Identify which cell holds the provided text, then report its (X, Y) central coordinate. 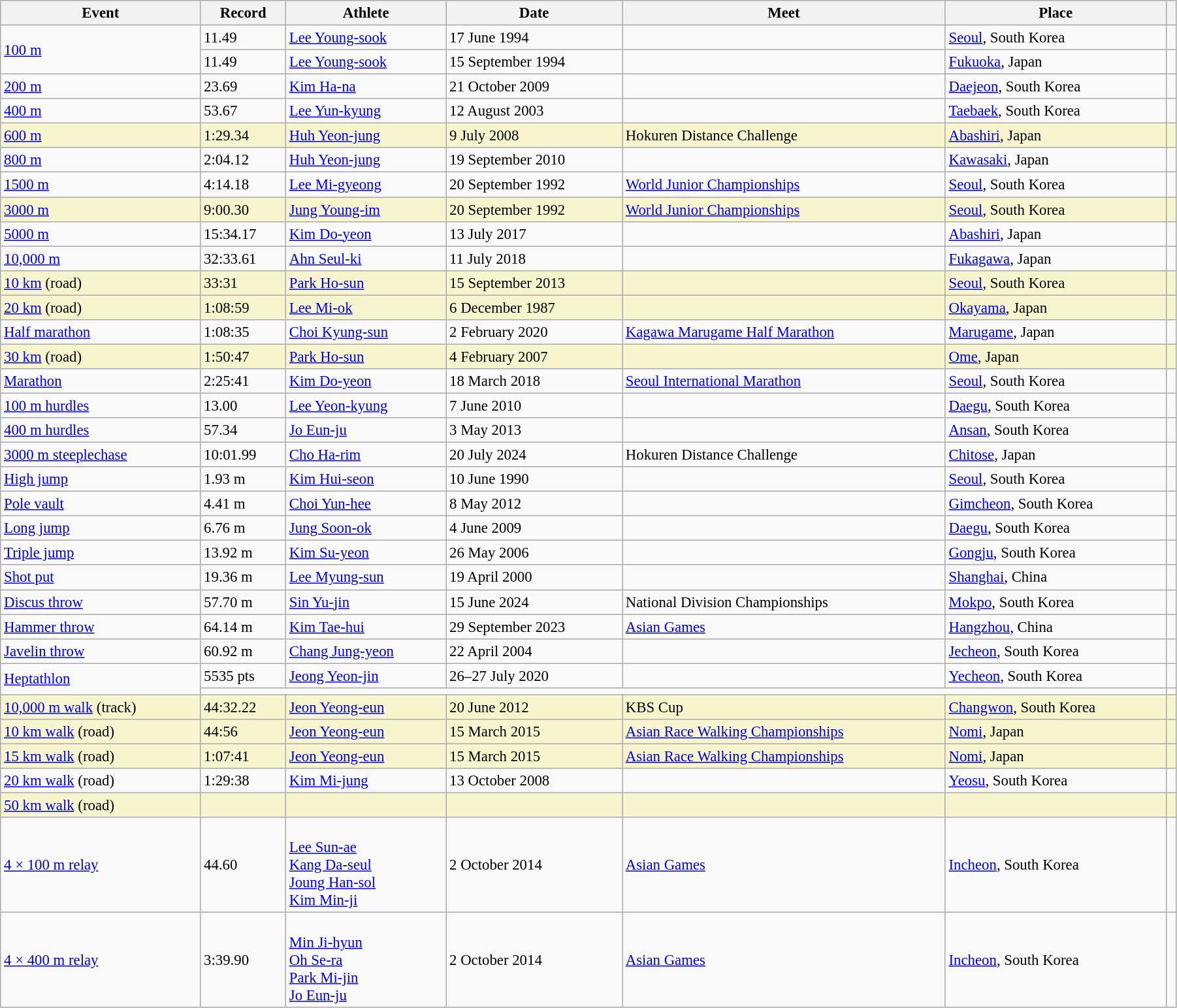
Lee Yun-kyung (366, 111)
Lee Yeon-kyung (366, 405)
Yecheon, South Korea (1056, 676)
Taebaek, South Korea (1056, 111)
Ome, Japan (1056, 356)
Hangzhou, China (1056, 627)
3 May 2013 (534, 430)
Okayama, Japan (1056, 307)
Long jump (101, 528)
10:01.99 (243, 455)
20 km walk (road) (101, 781)
10,000 m (101, 259)
Triple jump (101, 553)
400 m hurdles (101, 430)
6.76 m (243, 528)
20 July 2024 (534, 455)
1.93 m (243, 479)
26–27 July 2020 (534, 676)
Kim Mi-jung (366, 781)
15 June 2024 (534, 602)
18 March 2018 (534, 381)
400 m (101, 111)
19 April 2000 (534, 578)
Mokpo, South Korea (1056, 602)
Lee Mi-ok (366, 307)
Kim Tae-hui (366, 627)
Marugame, Japan (1056, 332)
2:04.12 (243, 160)
4:14.18 (243, 185)
10 June 1990 (534, 479)
20 km (road) (101, 307)
17 June 1994 (534, 38)
Sin Yu-jin (366, 602)
19.36 m (243, 578)
National Division Championships (784, 602)
Heptathlon (101, 679)
13.00 (243, 405)
15 September 2013 (534, 283)
15:34.17 (243, 234)
13 October 2008 (534, 781)
1:50:47 (243, 356)
22 April 2004 (534, 651)
Fukagawa, Japan (1056, 259)
2 February 2020 (534, 332)
Lee Myung-sun (366, 578)
Jung Young-im (366, 210)
57.34 (243, 430)
Lee Sun-aeKang Da-seulJoung Han-solKim Min-ji (366, 865)
8 May 2012 (534, 504)
Lee Mi-gyeong (366, 185)
33:31 (243, 283)
3:39.90 (243, 960)
Gimcheon, South Korea (1056, 504)
Kim Su-yeon (366, 553)
Half marathon (101, 332)
9:00.30 (243, 210)
4 June 2009 (534, 528)
Hammer throw (101, 627)
Choi Kyung-sun (366, 332)
Marathon (101, 381)
200 m (101, 87)
Jung Soon-ok (366, 528)
64.14 m (243, 627)
Shanghai, China (1056, 578)
Record (243, 13)
44:32.22 (243, 707)
4.41 m (243, 504)
32:33.61 (243, 259)
Yeosu, South Korea (1056, 781)
Ahn Seul-ki (366, 259)
Fukuoka, Japan (1056, 62)
Jo Eun-ju (366, 430)
Kim Hui-seon (366, 479)
44:56 (243, 732)
13.92 m (243, 553)
15 km walk (road) (101, 756)
800 m (101, 160)
44.60 (243, 865)
10 km (road) (101, 283)
Min Ji-hyunOh Se-raPark Mi-jinJo Eun-ju (366, 960)
15 September 1994 (534, 62)
Place (1056, 13)
1:29:38 (243, 781)
29 September 2023 (534, 627)
4 February 2007 (534, 356)
60.92 m (243, 651)
53.67 (243, 111)
11 July 2018 (534, 259)
21 October 2009 (534, 87)
30 km (road) (101, 356)
3000 m (101, 210)
9 July 2008 (534, 136)
Changwon, South Korea (1056, 707)
3000 m steeplechase (101, 455)
Ansan, South Korea (1056, 430)
Jeong Yeon-jin (366, 676)
26 May 2006 (534, 553)
Chitose, Japan (1056, 455)
Choi Yun-hee (366, 504)
20 June 2012 (534, 707)
13 July 2017 (534, 234)
600 m (101, 136)
19 September 2010 (534, 160)
Pole vault (101, 504)
1:08:35 (243, 332)
Date (534, 13)
23.69 (243, 87)
4 × 100 m relay (101, 865)
Gongju, South Korea (1056, 553)
10 km walk (road) (101, 732)
Discus throw (101, 602)
10,000 m walk (track) (101, 707)
1500 m (101, 185)
7 June 2010 (534, 405)
2:25:41 (243, 381)
1:29.34 (243, 136)
50 km walk (road) (101, 806)
Shot put (101, 578)
Meet (784, 13)
57.70 m (243, 602)
Jecheon, South Korea (1056, 651)
12 August 2003 (534, 111)
100 m (101, 50)
Seoul International Marathon (784, 381)
Athlete (366, 13)
Chang Jung-yeon (366, 651)
Event (101, 13)
Kawasaki, Japan (1056, 160)
1:08:59 (243, 307)
Cho Ha-rim (366, 455)
Kim Ha-na (366, 87)
5000 m (101, 234)
Kagawa Marugame Half Marathon (784, 332)
KBS Cup (784, 707)
High jump (101, 479)
6 December 1987 (534, 307)
5535 pts (243, 676)
4 × 400 m relay (101, 960)
Javelin throw (101, 651)
100 m hurdles (101, 405)
1:07:41 (243, 756)
Daejeon, South Korea (1056, 87)
